Determine the [x, y] coordinate at the center of the cell enclosing the given text.  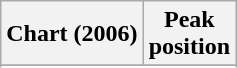
Peakposition [189, 34]
Chart (2006) [72, 34]
